From the cell containing the given text, extract its center point as [x, y] coordinate. 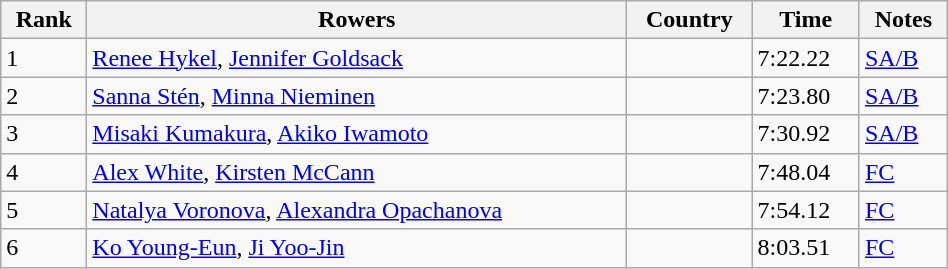
7:48.04 [806, 172]
2 [44, 96]
7:30.92 [806, 134]
7:23.80 [806, 96]
7:54.12 [806, 210]
5 [44, 210]
Rank [44, 20]
Rowers [357, 20]
Ko Young-Eun, Ji Yoo-Jin [357, 248]
Misaki Kumakura, Akiko Iwamoto [357, 134]
Country [690, 20]
7:22.22 [806, 58]
Notes [903, 20]
Renee Hykel, Jennifer Goldsack [357, 58]
6 [44, 248]
4 [44, 172]
Alex White, Kirsten McCann [357, 172]
3 [44, 134]
1 [44, 58]
Sanna Stén, Minna Nieminen [357, 96]
Natalya Voronova, Alexandra Opachanova [357, 210]
Time [806, 20]
8:03.51 [806, 248]
